Determine the [X, Y] coordinate at the center of the cell enclosing the given text.  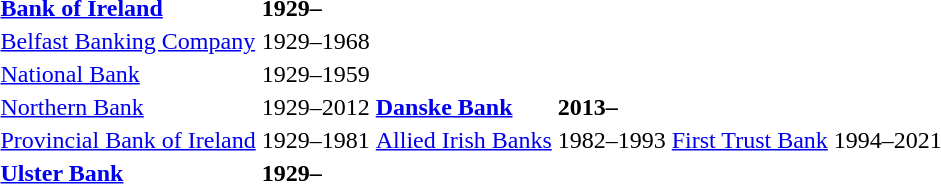
1982–1993 [612, 140]
Allied Irish Banks [464, 140]
1929–1968 [316, 41]
1929–1981 [316, 140]
1929–1959 [316, 74]
2013– [612, 107]
Danske Bank [464, 107]
1929–2012 [316, 107]
First Trust Bank [750, 140]
